Determine the [X, Y] coordinate at the center of the cell enclosing the given text.  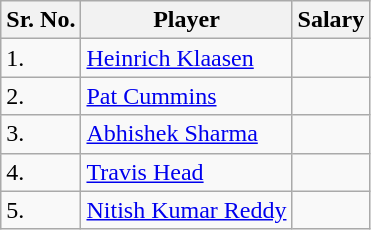
3. [41, 134]
Player [186, 20]
Heinrich Klaasen [186, 58]
2. [41, 96]
Nitish Kumar Reddy [186, 210]
Travis Head [186, 172]
5. [41, 210]
Salary [331, 20]
Pat Cummins [186, 96]
Sr. No. [41, 20]
Abhishek Sharma [186, 134]
1. [41, 58]
4. [41, 172]
